Scan for the cell matching the given text and deliver its [x, y] coordinate at center. 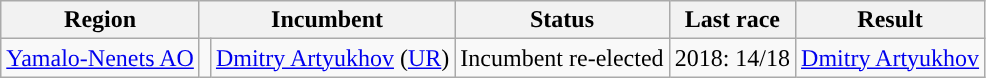
Region [100, 20]
Dmitry Artyukhov (UR) [332, 58]
2018: 14/18 [732, 58]
Incumbent [326, 20]
Dmitry Artyukhov [890, 58]
Yamalo-Nenets AO [100, 58]
Incumbent re-elected [562, 58]
Status [562, 20]
Last race [732, 20]
Result [890, 20]
